Locate the cell with the specified text and output its [x, y] center coordinate. 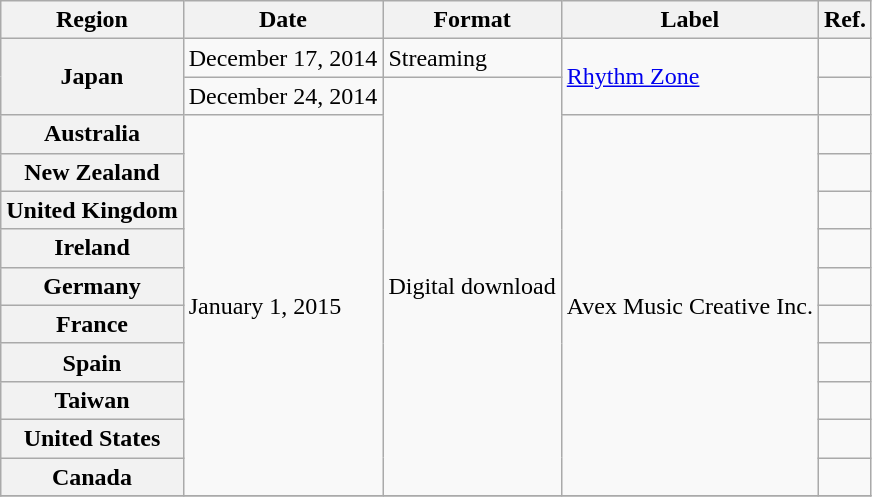
Streaming [472, 58]
December 24, 2014 [283, 96]
Label [690, 20]
Avex Music Creative Inc. [690, 306]
New Zealand [92, 172]
Taiwan [92, 400]
January 1, 2015 [283, 306]
United States [92, 438]
December 17, 2014 [283, 58]
Format [472, 20]
United Kingdom [92, 210]
Japan [92, 77]
Digital download [472, 286]
Date [283, 20]
Australia [92, 134]
Germany [92, 286]
France [92, 324]
Canada [92, 477]
Ref. [844, 20]
Region [92, 20]
Ireland [92, 248]
Spain [92, 362]
Rhythm Zone [690, 77]
